Scan for the cell matching the given text and deliver its [X, Y] coordinate at center. 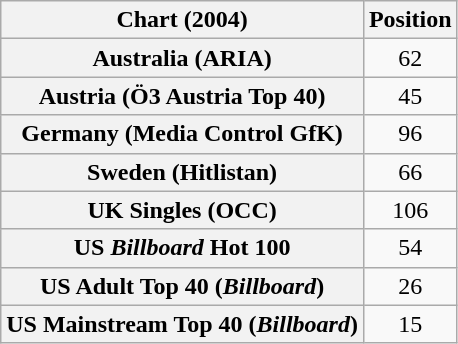
96 [410, 134]
45 [410, 96]
62 [410, 58]
54 [410, 248]
US Adult Top 40 (Billboard) [182, 286]
Chart (2004) [182, 20]
Germany (Media Control GfK) [182, 134]
US Mainstream Top 40 (Billboard) [182, 324]
Australia (ARIA) [182, 58]
US Billboard Hot 100 [182, 248]
Austria (Ö3 Austria Top 40) [182, 96]
UK Singles (OCC) [182, 210]
26 [410, 286]
15 [410, 324]
Position [410, 20]
Sweden (Hitlistan) [182, 172]
106 [410, 210]
66 [410, 172]
